Return the [x, y] coordinate for the center point of the cell that contains the specified text.  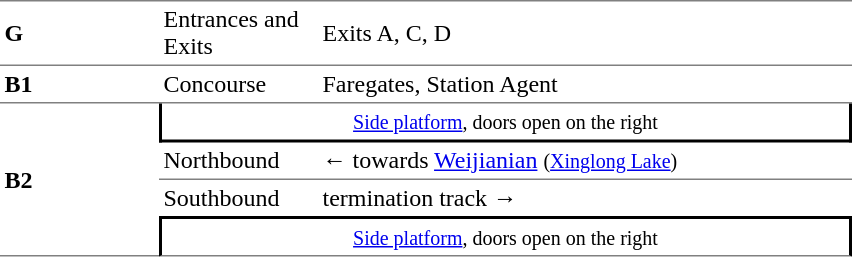
Southbound [238, 198]
Entrances and Exits [238, 33]
Northbound [238, 161]
← towards Weijianian (Xinglong Lake) [585, 161]
Exits A, C, D [585, 33]
Faregates, Station Agent [585, 85]
B2 [80, 180]
G [80, 33]
termination track → [585, 198]
Concourse [238, 85]
B1 [80, 85]
